Detect which cell encompasses the target text, then output its (x, y) center coordinate. 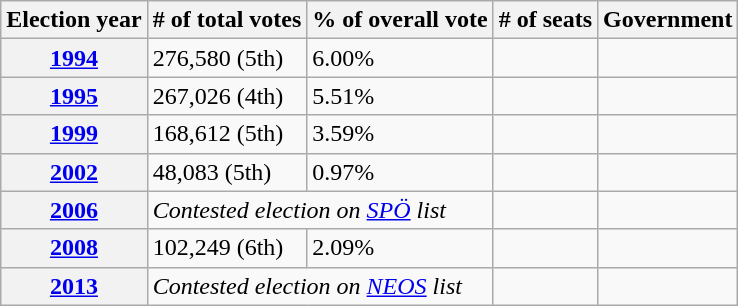
48,083 (5th) (227, 172)
1994 (74, 58)
0.97% (400, 172)
Contested election on SPÖ list (320, 210)
2006 (74, 210)
2013 (74, 286)
168,612 (5th) (227, 134)
1995 (74, 96)
2.09% (400, 248)
1999 (74, 134)
5.51% (400, 96)
3.59% (400, 134)
# of total votes (227, 20)
% of overall vote (400, 20)
Election year (74, 20)
102,249 (6th) (227, 248)
Contested election on NEOS list (320, 286)
Government (668, 20)
267,026 (4th) (227, 96)
276,580 (5th) (227, 58)
6.00% (400, 58)
2002 (74, 172)
2008 (74, 248)
# of seats (545, 20)
